Scan for the cell matching the given text and deliver its (x, y) coordinate at center. 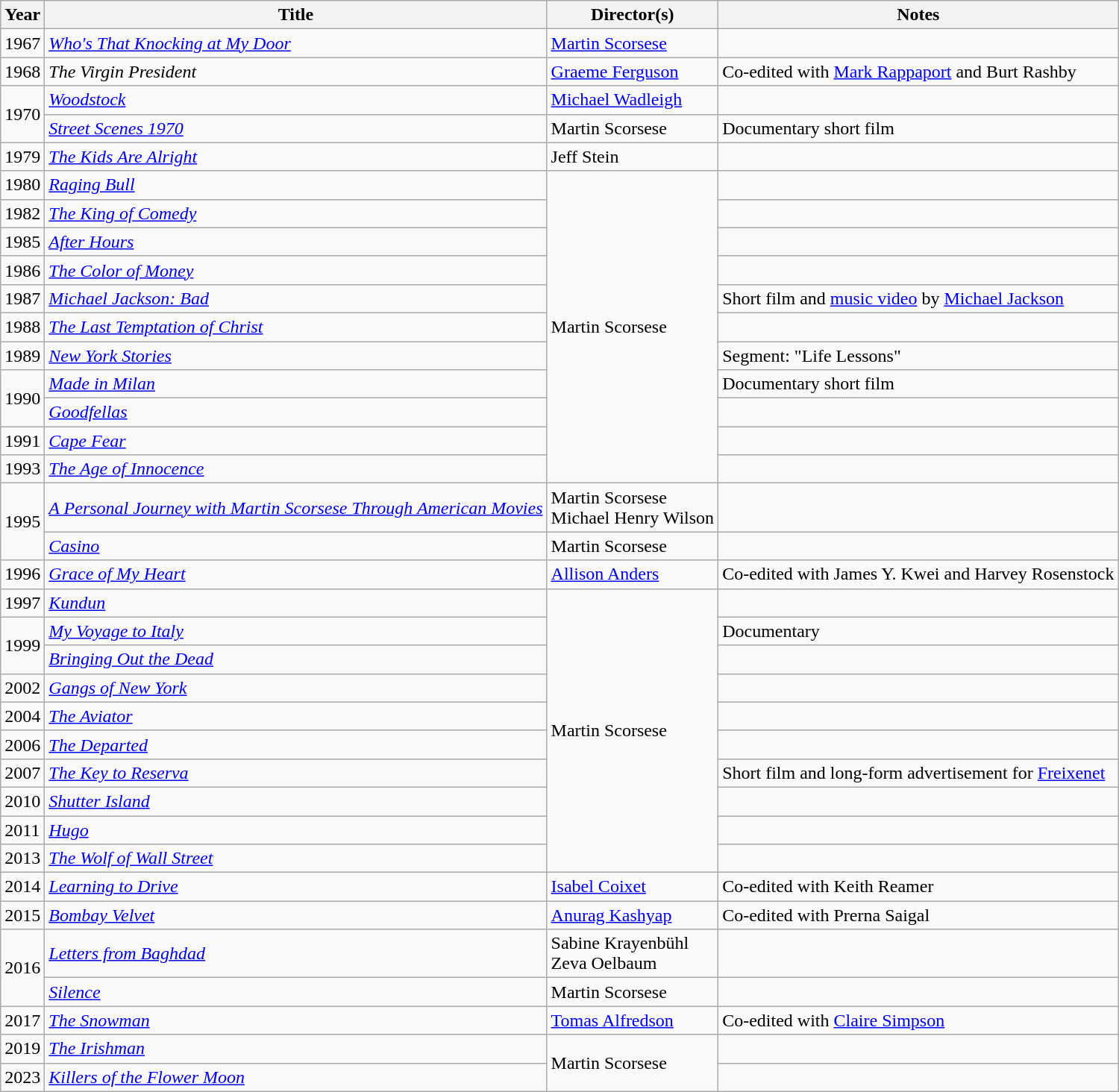
2016 (22, 968)
1979 (22, 157)
1985 (22, 242)
Cape Fear (295, 441)
Street Scenes 1970 (295, 128)
Learning to Drive (295, 887)
1986 (22, 270)
The Wolf of Wall Street (295, 859)
Grace of My Heart (295, 574)
The Color of Money (295, 270)
Segment: "Life Lessons" (918, 356)
Sabine KrayenbühlZeva Oelbaum (633, 953)
Michael Wadleigh (633, 100)
Raging Bull (295, 185)
After Hours (295, 242)
Allison Anders (633, 574)
Documentary (918, 631)
Letters from Baghdad (295, 953)
2007 (22, 773)
1980 (22, 185)
Director(s) (633, 15)
Isabel Coixet (633, 887)
Title (295, 15)
New York Stories (295, 356)
Graeme Ferguson (633, 72)
Goodfellas (295, 412)
Bringing Out the Dead (295, 659)
Hugo (295, 830)
Short film and music video by Michael Jackson (918, 298)
Gangs of New York (295, 688)
1991 (22, 441)
2013 (22, 859)
2002 (22, 688)
Woodstock (295, 100)
The Virgin President (295, 72)
1970 (22, 114)
2015 (22, 915)
Silence (295, 992)
Made in Milan (295, 384)
1997 (22, 603)
1988 (22, 327)
A Personal Journey with Martin Scorsese Through American Movies (295, 507)
Jeff Stein (633, 157)
Anurag Kashyap (633, 915)
Casino (295, 546)
The King of Comedy (295, 213)
The Last Temptation of Christ (295, 327)
Kundun (295, 603)
1995 (22, 522)
The Departed (295, 744)
Tomas Alfredson (633, 1020)
2023 (22, 1077)
Shutter Island (295, 801)
Martin ScorseseMichael Henry Wilson (633, 507)
2010 (22, 801)
Who's That Knocking at My Door (295, 43)
The Irishman (295, 1049)
2019 (22, 1049)
The Snowman (295, 1020)
1993 (22, 469)
The Key to Reserva (295, 773)
Co-edited with Mark Rappaport and Burt Rashby (918, 72)
2017 (22, 1020)
1990 (22, 398)
Co-edited with Keith Reamer (918, 887)
Notes (918, 15)
1989 (22, 356)
2011 (22, 830)
The Age of Innocence (295, 469)
2004 (22, 716)
2006 (22, 744)
The Kids Are Alright (295, 157)
Michael Jackson: Bad (295, 298)
Co-edited with Claire Simpson (918, 1020)
1968 (22, 72)
1987 (22, 298)
My Voyage to Italy (295, 631)
Short film and long-form advertisement for Freixenet (918, 773)
1967 (22, 43)
1999 (22, 645)
Killers of the Flower Moon (295, 1077)
The Aviator (295, 716)
Year (22, 15)
1982 (22, 213)
1996 (22, 574)
Co-edited with James Y. Kwei and Harvey Rosenstock (918, 574)
Bombay Velvet (295, 915)
2014 (22, 887)
Co-edited with Prerna Saigal (918, 915)
